From the cell containing the given text, extract its center point as [X, Y] coordinate. 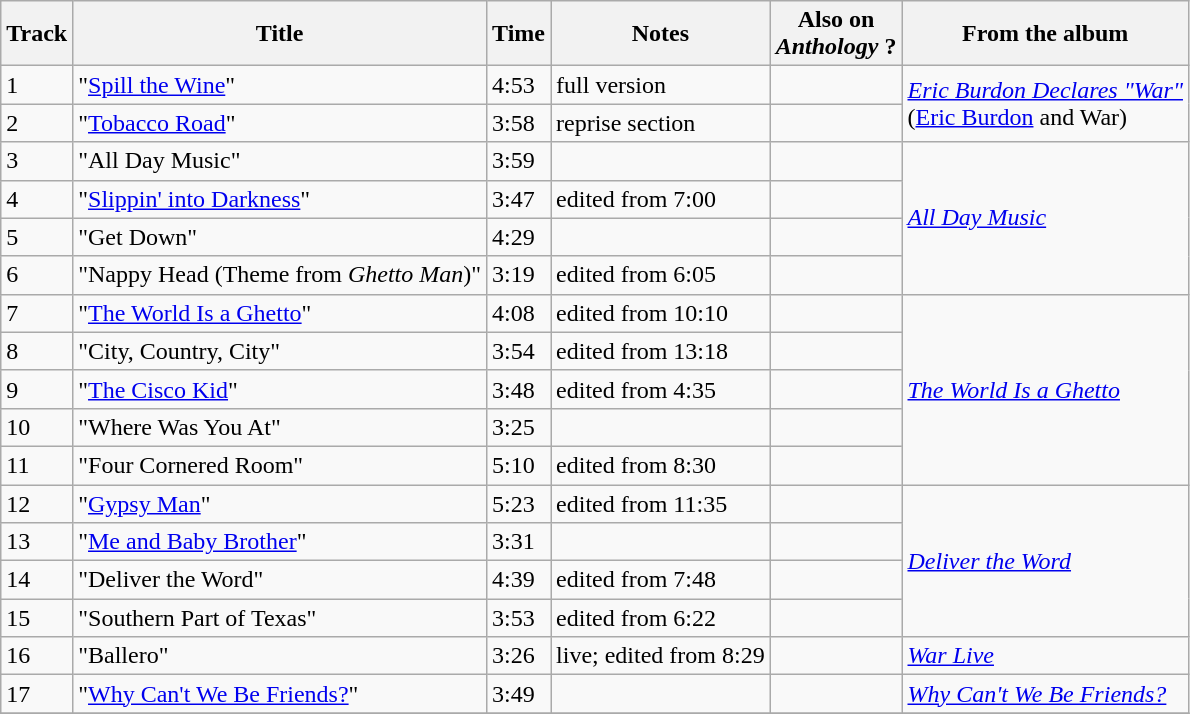
reprise section [661, 123]
1 [37, 85]
3:58 [519, 123]
edited from 4:35 [661, 389]
"The Cisco Kid" [280, 389]
All Day Music [1046, 218]
live; edited from 8:29 [661, 656]
Title [280, 34]
"Where Was You At" [280, 427]
4:08 [519, 313]
edited from 13:18 [661, 351]
4:53 [519, 85]
From the album [1046, 34]
10 [37, 427]
8 [37, 351]
"Why Can't We Be Friends?" [280, 694]
"The World Is a Ghetto" [280, 313]
3 [37, 161]
4:39 [519, 580]
edited from 7:48 [661, 580]
4:29 [519, 237]
12 [37, 503]
"Gypsy Man" [280, 503]
3:19 [519, 275]
edited from 11:35 [661, 503]
Eric Burdon Declares "War"(Eric Burdon and War) [1046, 104]
Track [37, 34]
edited from 7:00 [661, 199]
"Me and Baby Brother" [280, 542]
3:25 [519, 427]
5:23 [519, 503]
5:10 [519, 465]
7 [37, 313]
"Get Down" [280, 237]
3:26 [519, 656]
Time [519, 34]
Also onAnthology ? [836, 34]
The World Is a Ghetto [1046, 389]
14 [37, 580]
3:53 [519, 618]
Why Can't We Be Friends? [1046, 694]
"Slippin' into Darkness" [280, 199]
13 [37, 542]
3:48 [519, 389]
3:47 [519, 199]
2 [37, 123]
"City, Country, City" [280, 351]
"Spill the Wine" [280, 85]
edited from 10:10 [661, 313]
3:54 [519, 351]
Notes [661, 34]
full version [661, 85]
"Southern Part of Texas" [280, 618]
War Live [1046, 656]
"Tobacco Road" [280, 123]
Deliver the Word [1046, 560]
edited from 8:30 [661, 465]
"Nappy Head (Theme from Ghetto Man)" [280, 275]
15 [37, 618]
"Ballero" [280, 656]
edited from 6:05 [661, 275]
4 [37, 199]
3:49 [519, 694]
11 [37, 465]
3:31 [519, 542]
17 [37, 694]
"Four Cornered Room" [280, 465]
5 [37, 237]
16 [37, 656]
6 [37, 275]
"Deliver the Word" [280, 580]
"All Day Music" [280, 161]
3:59 [519, 161]
9 [37, 389]
edited from 6:22 [661, 618]
